Provide the [X, Y] coordinate of the cell's center where the given text is located.  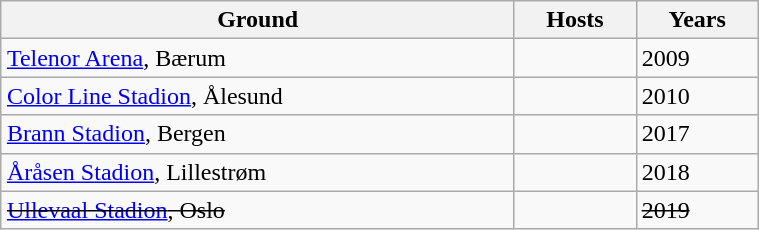
Ground [258, 20]
2018 [697, 172]
Color Line Stadion, Ålesund [258, 96]
2019 [697, 210]
Years [697, 20]
2010 [697, 96]
2009 [697, 58]
Åråsen Stadion, Lillestrøm [258, 172]
Hosts [575, 20]
Telenor Arena, Bærum [258, 58]
Ullevaal Stadion, Oslo [258, 210]
Brann Stadion, Bergen [258, 134]
2017 [697, 134]
